Determine the (X, Y) coordinate at the center of the cell enclosing the given text.  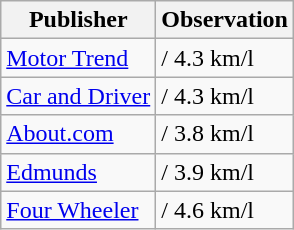
Car and Driver (78, 96)
Four Wheeler (78, 210)
About.com (78, 134)
/ 4.6 km/l (225, 210)
Motor Trend (78, 58)
Observation (225, 20)
Publisher (78, 20)
/ 3.8 km/l (225, 134)
/ 3.9 km/l (225, 172)
Edmunds (78, 172)
